Pinpoint the cell where the given text exists, returning its [x, y] midpoint coordinate. 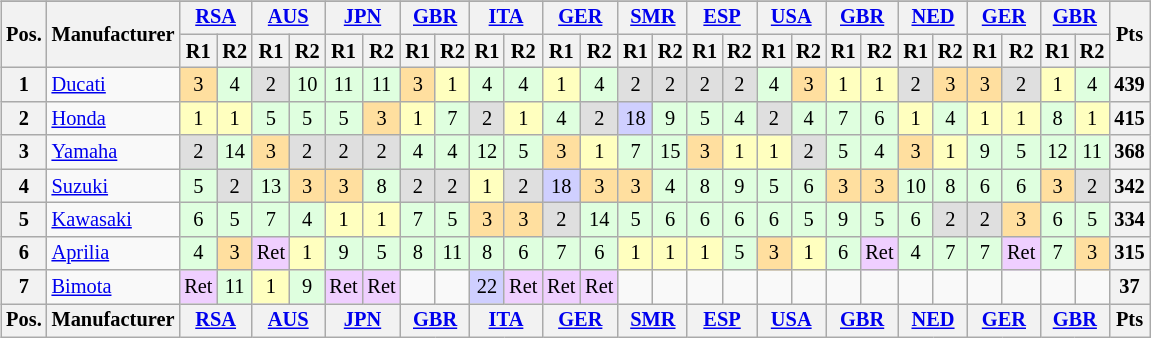
342 [1129, 186]
439 [1129, 85]
Suzuki [114, 186]
Aprilia [114, 253]
37 [1129, 287]
315 [1129, 253]
13 [271, 186]
15 [670, 152]
334 [1129, 220]
Bimota [114, 287]
415 [1129, 119]
Kawasaki [114, 220]
Yamaha [114, 152]
Honda [114, 119]
22 [488, 287]
368 [1129, 152]
Ducati [114, 85]
